Identify which cell holds the provided text, then report its (X, Y) central coordinate. 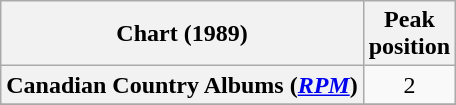
Chart (1989) (182, 34)
Peakposition (409, 34)
Canadian Country Albums (RPM) (182, 85)
2 (409, 85)
